For the text-containing cell, return its midpoint in [x, y] coordinate format. 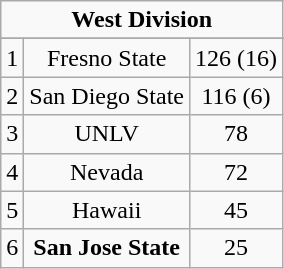
2 [12, 96]
1 [12, 58]
3 [12, 134]
Fresno State [107, 58]
25 [236, 248]
West Division [142, 20]
4 [12, 172]
5 [12, 210]
6 [12, 248]
Nevada [107, 172]
78 [236, 134]
San Diego State [107, 96]
San Jose State [107, 248]
UNLV [107, 134]
72 [236, 172]
116 (6) [236, 96]
Hawaii [107, 210]
45 [236, 210]
126 (16) [236, 58]
